Pinpoint the cell where the given text exists, returning its [X, Y] midpoint coordinate. 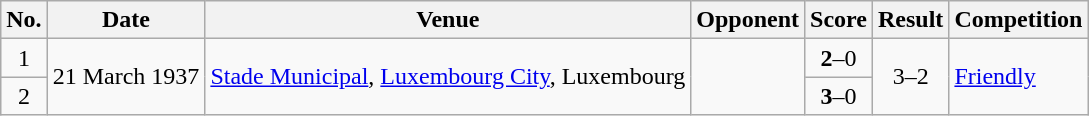
Opponent [748, 20]
Stade Municipal, Luxembourg City, Luxembourg [448, 77]
2–0 [839, 58]
Score [839, 20]
21 March 1937 [126, 77]
No. [24, 20]
3–0 [839, 96]
Date [126, 20]
Competition [1018, 20]
2 [24, 96]
1 [24, 58]
Result [910, 20]
Friendly [1018, 77]
3–2 [910, 77]
Venue [448, 20]
